Provide the (X, Y) coordinate of the cell's center where the given text is located.  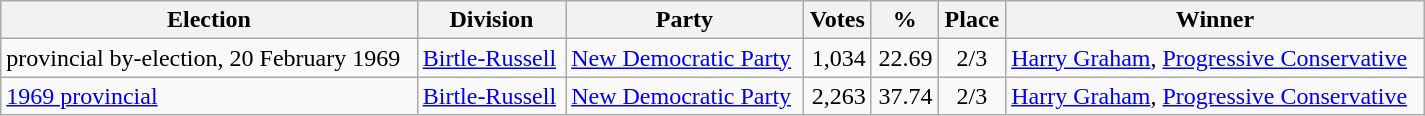
Party (685, 20)
Votes (837, 20)
Place (972, 20)
1,034 (837, 58)
1969 provincial (209, 96)
2,263 (837, 96)
% (904, 20)
Division (491, 20)
37.74 (904, 96)
Election (209, 20)
22.69 (904, 58)
Winner (1216, 20)
provincial by-election, 20 February 1969 (209, 58)
